Output the [X, Y] coordinate of the center of the cell containing the given text.  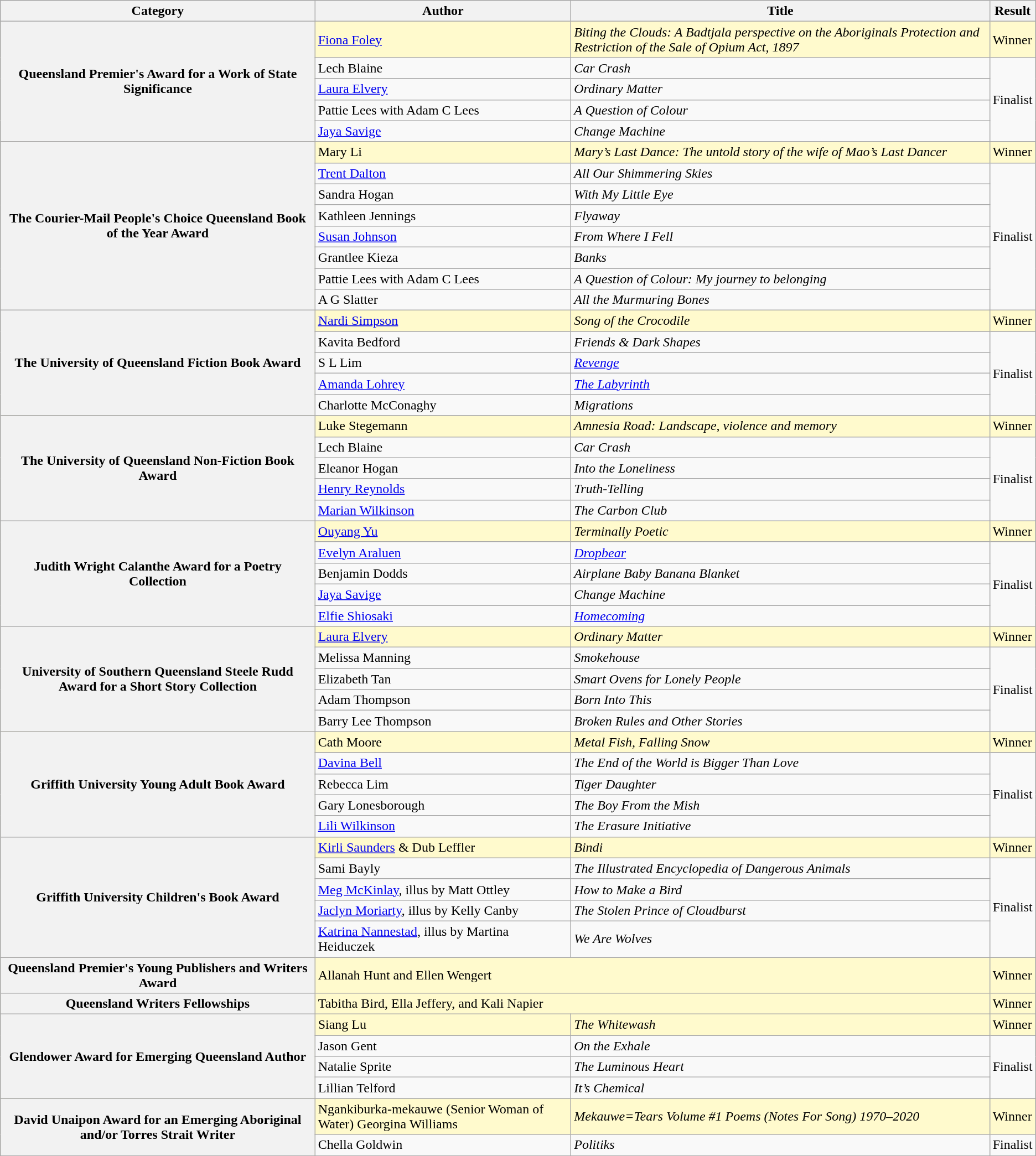
Queensland Writers Fellowships [158, 1004]
Henry Reynolds [443, 489]
A Question of Colour: My journey to belonging [780, 278]
Natalie Sprite [443, 1067]
Title [780, 11]
Migrations [780, 405]
How to Make a Bird [780, 889]
All Our Shimmering Skies [780, 173]
Nardi Simpson [443, 321]
Susan Johnson [443, 236]
Into the Loneliness [780, 468]
Bindi [780, 847]
Biting the Clouds: A Badtjala perspective on the Aboriginals Protection and Restriction of the Sale of Opium Act, 1897 [780, 40]
Siang Lu [443, 1025]
Song of the Crocodile [780, 321]
Author [443, 11]
Dropbear [780, 552]
Tabitha Bird, Ella Jeffery, and Kali Napier [652, 1004]
Cath Moore [443, 742]
S L Lim [443, 363]
Jason Gent [443, 1046]
Griffith University Young Adult Book Award [158, 784]
Evelyn Araluen [443, 552]
Adam Thompson [443, 700]
Melissa Manning [443, 658]
Marian Wilkinson [443, 510]
Airplane Baby Banana Blanket [780, 573]
Ngankiburka-mekauwe (Senior Woman of Water) Georgina Williams [443, 1117]
Result [1013, 11]
Broken Rules and Other Stories [780, 721]
The University of Queensland Non-Fiction Book Award [158, 468]
Davina Bell [443, 763]
The Stolen Prince of Cloudburst [780, 910]
Amanda Lohrey [443, 384]
Jaclyn Moriarty, illus by Kelly Canby [443, 910]
The Illustrated Encyclopedia of Dangerous Animals [780, 868]
Allanah Hunt and Ellen Wengert [652, 975]
Elfie Shiosaki [443, 616]
Judith Wright Calanthe Award for a Poetry Collection [158, 573]
The End of the World is Bigger Than Love [780, 763]
Queensland Premier's Young Publishers and Writers Award [158, 975]
David Unaipon Award for an Emerging Aboriginal and/or Torres Strait Writer [158, 1127]
Meg McKinlay, illus by Matt Ottley [443, 889]
The Erasure Initiative [780, 826]
Grantlee Kieza [443, 257]
Queensland Premier's Award for a Work of State Significance [158, 82]
Mary Li [443, 152]
The Boy From the Mish [780, 805]
Revenge [780, 363]
Flyaway [780, 215]
A G Slatter [443, 300]
On the Exhale [780, 1046]
Tiger Daughter [780, 784]
Mary’s Last Dance: The untold story of the wife of Mao’s Last Dancer [780, 152]
Gary Lonesborough [443, 805]
Smokehouse [780, 658]
All the Murmuring Bones [780, 300]
Luke Stegemann [443, 426]
Chella Goldwin [443, 1145]
Terminally Poetic [780, 531]
Smart Ovens for Lonely People [780, 679]
Category [158, 11]
Lillian Telford [443, 1088]
Born Into This [780, 700]
The Carbon Club [780, 510]
Mekauwe=Tears Volume #1 Poems (Notes For Song) 1970–2020 [780, 1117]
Griffith University Children's Book Award [158, 896]
Kirli Saunders & Dub Leffler [443, 847]
Glendower Award for Emerging Queensland Author [158, 1056]
Eleanor Hogan [443, 468]
Charlotte McConaghy [443, 405]
Politiks [780, 1145]
Friends & Dark Shapes [780, 342]
Lili Wilkinson [443, 826]
With My Little Eye [780, 194]
From Where I Fell [780, 236]
Fiona Foley [443, 40]
Kavita Bedford [443, 342]
Ouyang Yu [443, 531]
Barry Lee Thompson [443, 721]
The Whitewash [780, 1025]
We Are Wolves [780, 939]
Kathleen Jennings [443, 215]
Sandra Hogan [443, 194]
It’s Chemical [780, 1088]
Metal Fish, Falling Snow [780, 742]
Rebecca Lim [443, 784]
Banks [780, 257]
Benjamin Dodds [443, 573]
University of Southern Queensland Steele Rudd Award for a Short Story Collection [158, 679]
Trent Dalton [443, 173]
The Courier-Mail People's Choice Queensland Book of the Year Award [158, 226]
The Labyrinth [780, 384]
Truth-Telling [780, 489]
The University of Queensland Fiction Book Award [158, 363]
Elizabeth Tan [443, 679]
Katrina Nannestad, illus by Martina Heiduczek [443, 939]
Sami Bayly [443, 868]
Amnesia Road: Landscape, violence and memory [780, 426]
A Question of Colour [780, 110]
The Luminous Heart [780, 1067]
Homecoming [780, 616]
